Provide the [X, Y] coordinate of the cell's center where the given text is located.  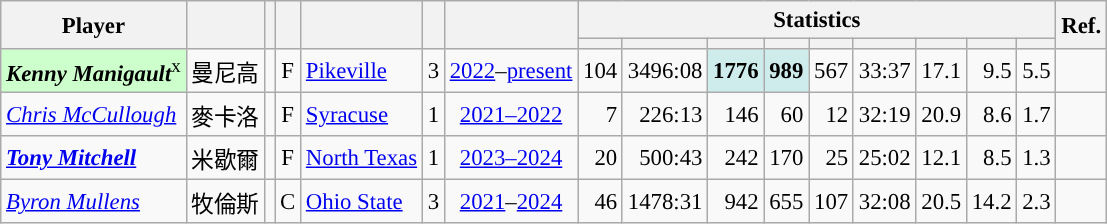
107 [832, 202]
567 [832, 71]
32:08 [884, 202]
Tony Mitchell [94, 158]
60 [786, 115]
麥卡洛 [225, 115]
17.1 [941, 71]
Statistics [817, 20]
Byron Mullens [94, 202]
7 [600, 115]
2021–2024 [510, 202]
1.7 [1036, 115]
Chris McCullough [94, 115]
牧倫斯 [225, 202]
Player [94, 25]
C [288, 202]
104 [600, 71]
3496:08 [664, 71]
Syracuse [362, 115]
20.9 [941, 115]
Ohio State [362, 202]
Ref. [1081, 25]
2023–2024 [510, 158]
500:43 [664, 158]
989 [786, 71]
242 [736, 158]
226:13 [664, 115]
655 [786, 202]
2021–2022 [510, 115]
9.5 [991, 71]
33:37 [884, 71]
1.3 [1036, 158]
North Texas [362, 158]
146 [736, 115]
14.2 [991, 202]
8.6 [991, 115]
20.5 [941, 202]
25 [832, 158]
32:19 [884, 115]
170 [786, 158]
米歇爾 [225, 158]
8.5 [991, 158]
曼尼高 [225, 71]
Pikeville [362, 71]
1478:31 [664, 202]
5.5 [1036, 71]
1776 [736, 71]
942 [736, 202]
12 [832, 115]
20 [600, 158]
2.3 [1036, 202]
2022–present [510, 71]
12.1 [941, 158]
25:02 [884, 158]
Kenny Manigaultx [94, 71]
46 [600, 202]
